Provide the [X, Y] coordinate of the cell's center where the given text is located.  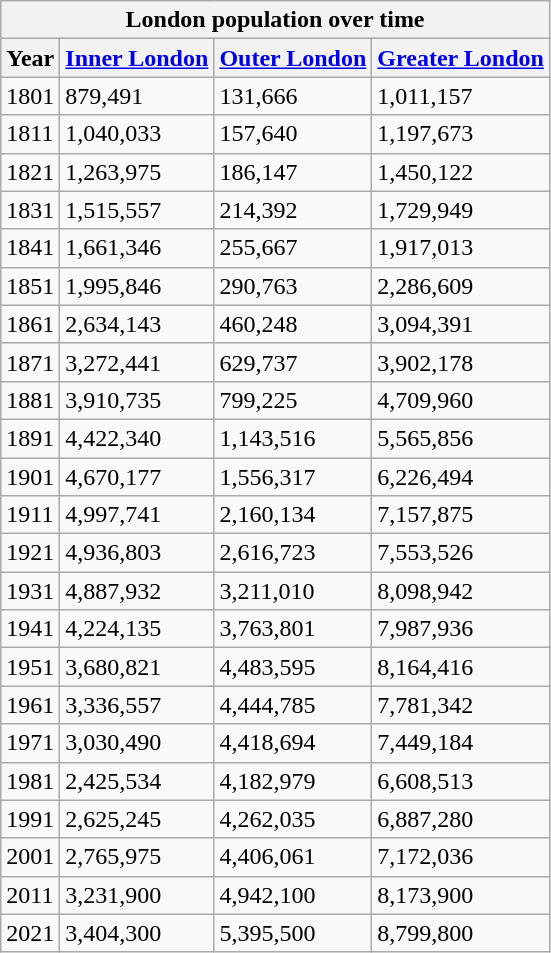
1821 [30, 172]
4,483,595 [293, 667]
Greater London [461, 58]
1,197,673 [461, 134]
8,173,900 [461, 895]
4,444,785 [293, 705]
2,625,245 [137, 819]
7,987,936 [461, 629]
5,565,856 [461, 438]
1981 [30, 781]
5,395,500 [293, 933]
1,661,346 [137, 248]
1971 [30, 743]
2011 [30, 895]
7,157,875 [461, 515]
3,272,441 [137, 362]
1911 [30, 515]
1891 [30, 438]
Inner London [137, 58]
157,640 [293, 134]
255,667 [293, 248]
460,248 [293, 324]
4,422,340 [137, 438]
879,491 [137, 96]
2,425,534 [137, 781]
3,336,557 [137, 705]
4,670,177 [137, 477]
8,799,800 [461, 933]
1,450,122 [461, 172]
1801 [30, 96]
1961 [30, 705]
1,917,013 [461, 248]
1,143,516 [293, 438]
London population over time [276, 20]
3,231,900 [137, 895]
2,765,975 [137, 857]
1991 [30, 819]
1,995,846 [137, 286]
6,887,280 [461, 819]
3,211,010 [293, 591]
7,553,526 [461, 553]
3,763,801 [293, 629]
4,709,960 [461, 400]
1901 [30, 477]
4,997,741 [137, 515]
4,887,932 [137, 591]
3,094,391 [461, 324]
2,160,134 [293, 515]
131,666 [293, 96]
1881 [30, 400]
2,634,143 [137, 324]
799,225 [293, 400]
1931 [30, 591]
4,262,035 [293, 819]
3,030,490 [137, 743]
1,515,557 [137, 210]
7,449,184 [461, 743]
4,224,135 [137, 629]
1,040,033 [137, 134]
186,147 [293, 172]
8,098,942 [461, 591]
1861 [30, 324]
1811 [30, 134]
4,182,979 [293, 781]
1921 [30, 553]
2,616,723 [293, 553]
1,556,317 [293, 477]
1,729,949 [461, 210]
4,942,100 [293, 895]
Outer London [293, 58]
4,406,061 [293, 857]
2,286,609 [461, 286]
7,172,036 [461, 857]
1841 [30, 248]
1941 [30, 629]
4,936,803 [137, 553]
2001 [30, 857]
2021 [30, 933]
1,263,975 [137, 172]
1871 [30, 362]
214,392 [293, 210]
1951 [30, 667]
Year [30, 58]
8,164,416 [461, 667]
290,763 [293, 286]
3,404,300 [137, 933]
629,737 [293, 362]
6,608,513 [461, 781]
7,781,342 [461, 705]
3,910,735 [137, 400]
1831 [30, 210]
3,902,178 [461, 362]
3,680,821 [137, 667]
4,418,694 [293, 743]
1,011,157 [461, 96]
1851 [30, 286]
6,226,494 [461, 477]
